Capture the cell that displays the provided text and extract its [X, Y] central coordinate. 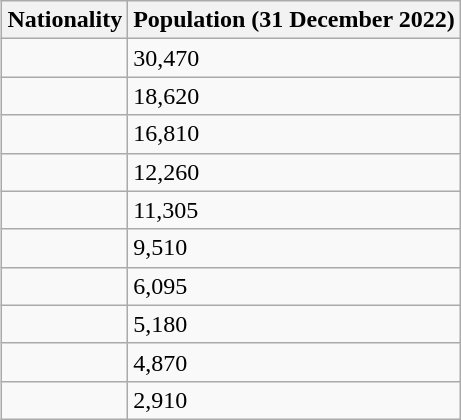
2,910 [294, 400]
9,510 [294, 248]
Population (31 December 2022) [294, 20]
30,470 [294, 58]
6,095 [294, 286]
11,305 [294, 210]
Nationality [65, 20]
4,870 [294, 362]
12,260 [294, 172]
16,810 [294, 134]
18,620 [294, 96]
5,180 [294, 324]
